Determine the (x, y) coordinate at the center of the cell enclosing the given text.  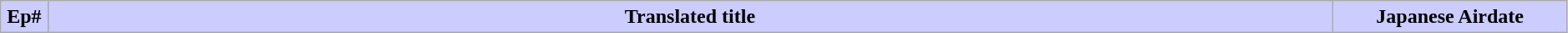
Ep# (24, 17)
Translated title (690, 17)
Japanese Airdate (1450, 17)
